Determine the [X, Y] coordinate at the center of the cell enclosing the given text.  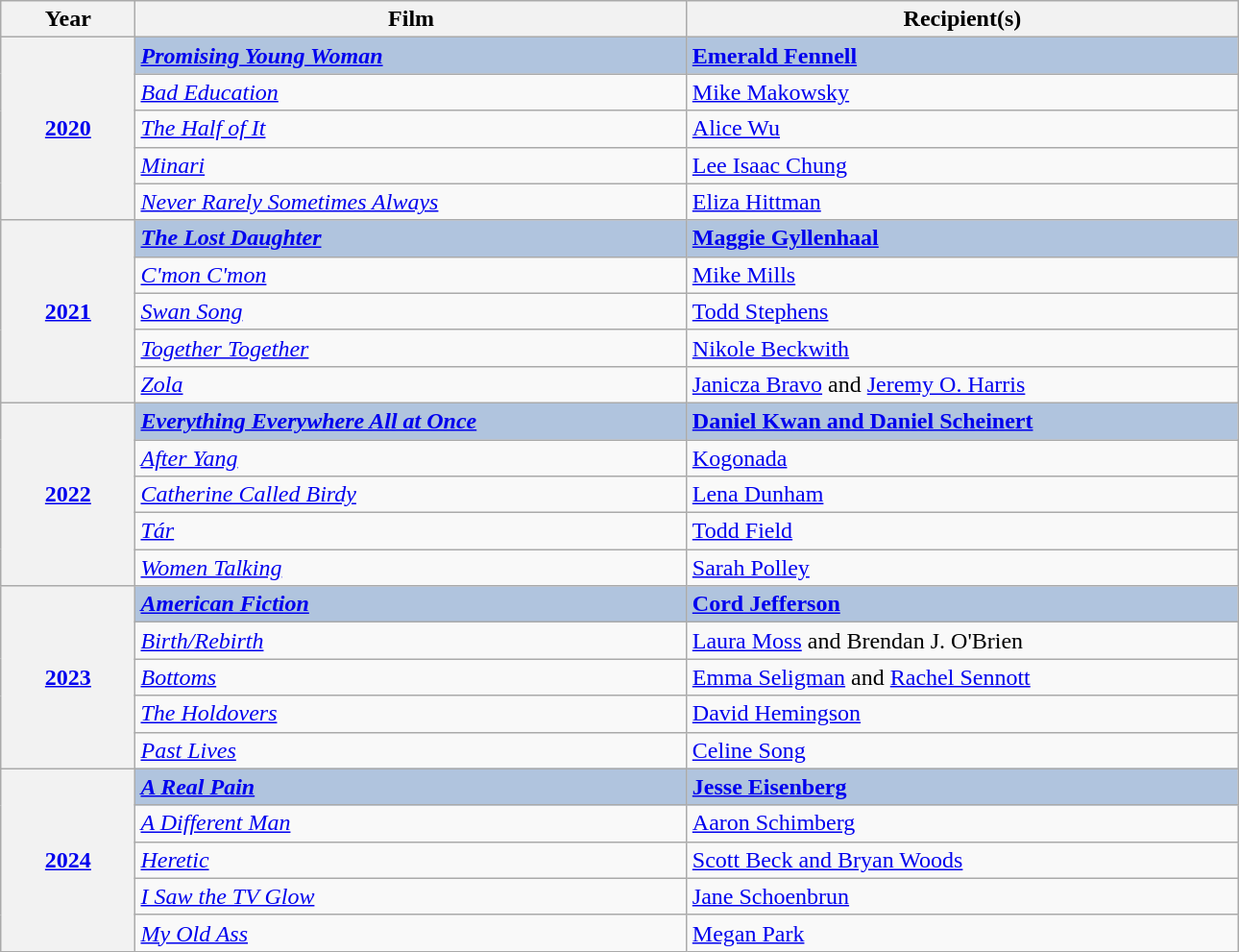
Mike Mills [962, 275]
C'mon C'mon [411, 275]
Todd Field [962, 531]
Tár [411, 531]
David Hemingson [962, 714]
Catherine Called Birdy [411, 495]
The Holdovers [411, 714]
Promising Young Woman [411, 56]
I Saw the TV Glow [411, 896]
Celine Song [962, 750]
Eliza Hittman [962, 202]
Janicza Bravo and Jeremy O. Harris [962, 384]
American Fiction [411, 604]
Jesse Eisenberg [962, 787]
Women Talking [411, 568]
Lee Isaac Chung [962, 165]
2021 [68, 311]
Bottoms [411, 677]
Scott Beck and Bryan Woods [962, 860]
Nikole Beckwith [962, 348]
Alice Wu [962, 129]
Together Together [411, 348]
The Half of It [411, 129]
Lena Dunham [962, 495]
Daniel Kwan and Daniel Scheinert [962, 421]
Maggie Gyllenhaal [962, 238]
Heretic [411, 860]
Kogonada [962, 458]
The Lost Daughter [411, 238]
Bad Education [411, 92]
Swan Song [411, 311]
Cord Jefferson [962, 604]
Todd Stephens [962, 311]
A Real Pain [411, 787]
Sarah Polley [962, 568]
After Yang [411, 458]
Zola [411, 384]
Recipient(s) [962, 19]
Emerald Fennell [962, 56]
Laura Moss and Brendan J. O'Brien [962, 641]
2020 [68, 129]
2022 [68, 494]
Never Rarely Sometimes Always [411, 202]
A Different Man [411, 823]
Aaron Schimberg [962, 823]
Megan Park [962, 933]
Emma Seligman and Rachel Sennott [962, 677]
Minari [411, 165]
Birth/Rebirth [411, 641]
2024 [68, 860]
2023 [68, 677]
Jane Schoenbrun [962, 896]
Year [68, 19]
Mike Makowsky [962, 92]
Film [411, 19]
Everything Everywhere All at Once [411, 421]
Past Lives [411, 750]
My Old Ass [411, 933]
